Provide the [x, y] coordinate of the cell's center where the given text is located.  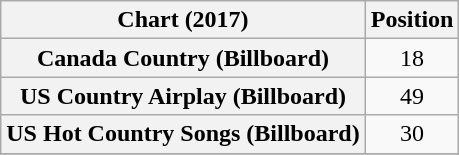
Position [412, 20]
Chart (2017) [183, 20]
30 [412, 134]
18 [412, 58]
49 [412, 96]
Canada Country (Billboard) [183, 58]
US Hot Country Songs (Billboard) [183, 134]
US Country Airplay (Billboard) [183, 96]
